Determine the [X, Y] coordinate at the center of the cell enclosing the given text.  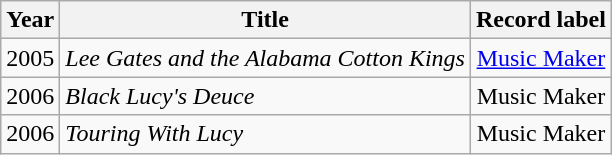
Black Lucy's Deuce [266, 96]
Record label [540, 20]
Title [266, 20]
Year [30, 20]
Touring With Lucy [266, 134]
2005 [30, 58]
Lee Gates and the Alabama Cotton Kings [266, 58]
